Provide the (x, y) coordinate of the cell's center where the given text is located.  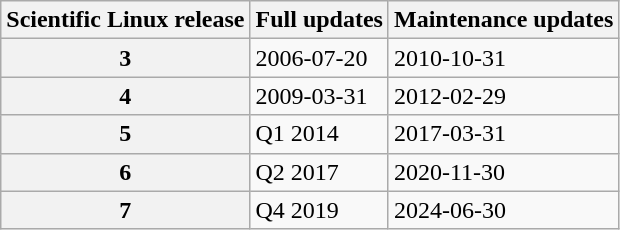
Full updates (319, 20)
2024-06-30 (503, 210)
2010-10-31 (503, 58)
Maintenance updates (503, 20)
5 (126, 134)
2020-11-30 (503, 172)
Q1 2014 (319, 134)
Scientific Linux release (126, 20)
Q2 2017 (319, 172)
2009-03-31 (319, 96)
6 (126, 172)
Q4 2019 (319, 210)
2006-07-20 (319, 58)
7 (126, 210)
4 (126, 96)
2017-03-31 (503, 134)
3 (126, 58)
2012-02-29 (503, 96)
